For the text-containing cell, return its midpoint in (x, y) coordinate format. 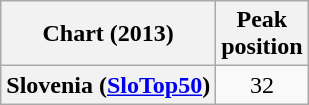
Peakposition (262, 34)
32 (262, 85)
Chart (2013) (108, 34)
Slovenia (SloTop50) (108, 85)
